Output the [x, y] coordinate of the center of the cell containing the given text.  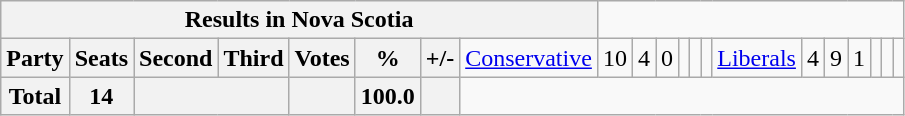
Conservative [529, 58]
0 [668, 58]
Third [254, 58]
Seats [101, 58]
Second [176, 58]
Results in Nova Scotia [300, 20]
Party [35, 58]
100.0 [388, 96]
Votes [322, 58]
1 [860, 58]
% [388, 58]
+/- [440, 58]
Total [35, 96]
9 [836, 58]
10 [614, 58]
14 [101, 96]
Liberals [757, 58]
